Detect which cell encompasses the target text, then output its (X, Y) center coordinate. 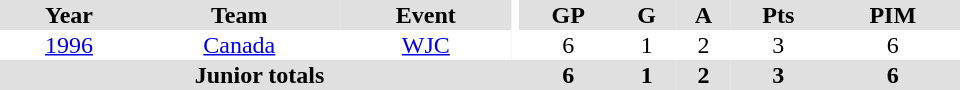
WJC (426, 45)
GP (568, 15)
Junior totals (260, 75)
Year (69, 15)
G (646, 15)
Team (240, 15)
Event (426, 15)
Canada (240, 45)
Pts (778, 15)
PIM (893, 15)
1996 (69, 45)
A (704, 15)
